Pinpoint the cell where the given text exists, returning its (X, Y) midpoint coordinate. 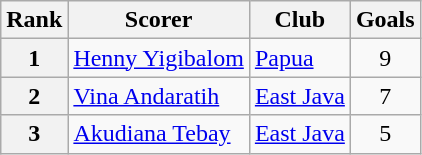
Rank (34, 20)
Henny Yigibalom (159, 58)
Club (300, 20)
Vina Andaratih (159, 96)
Scorer (159, 20)
9 (385, 58)
Goals (385, 20)
7 (385, 96)
Papua (300, 58)
3 (34, 134)
1 (34, 58)
2 (34, 96)
Akudiana Tebay (159, 134)
5 (385, 134)
